Locate the cell with the specified text and output its (X, Y) center coordinate. 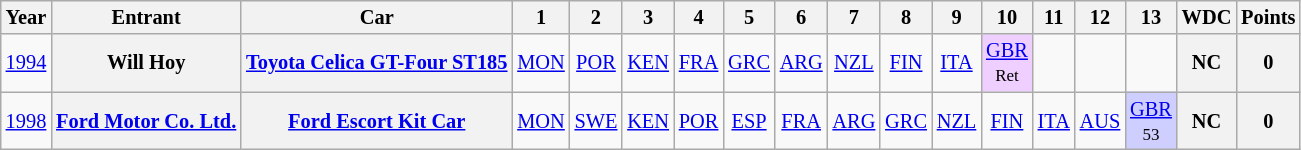
Points (1268, 17)
9 (956, 17)
1994 (26, 63)
AUS (1100, 121)
Ford Motor Co. Ltd. (146, 121)
ESP (749, 121)
1998 (26, 121)
Entrant (146, 17)
12 (1100, 17)
SWE (596, 121)
GBRRet (1007, 63)
Ford Escort Kit Car (376, 121)
3 (648, 17)
2 (596, 17)
Will Hoy (146, 63)
13 (1151, 17)
8 (906, 17)
4 (698, 17)
WDC (1207, 17)
Car (376, 17)
5 (749, 17)
11 (1054, 17)
GBR53 (1151, 121)
1 (540, 17)
6 (802, 17)
10 (1007, 17)
Toyota Celica GT-Four ST185 (376, 63)
Year (26, 17)
7 (854, 17)
